Detect which cell encompasses the target text, then output its [X, Y] center coordinate. 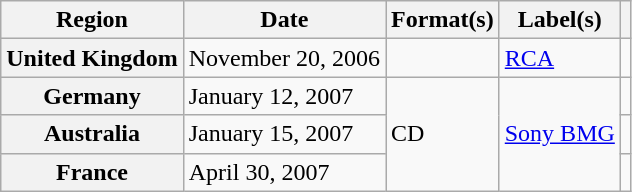
Date [284, 20]
Germany [92, 96]
November 20, 2006 [284, 58]
January 12, 2007 [284, 96]
Australia [92, 134]
April 30, 2007 [284, 172]
January 15, 2007 [284, 134]
RCA [560, 58]
Format(s) [443, 20]
France [92, 172]
Region [92, 20]
United Kingdom [92, 58]
Label(s) [560, 20]
CD [443, 134]
Sony BMG [560, 134]
